For the text-containing cell, return its midpoint in [X, Y] coordinate format. 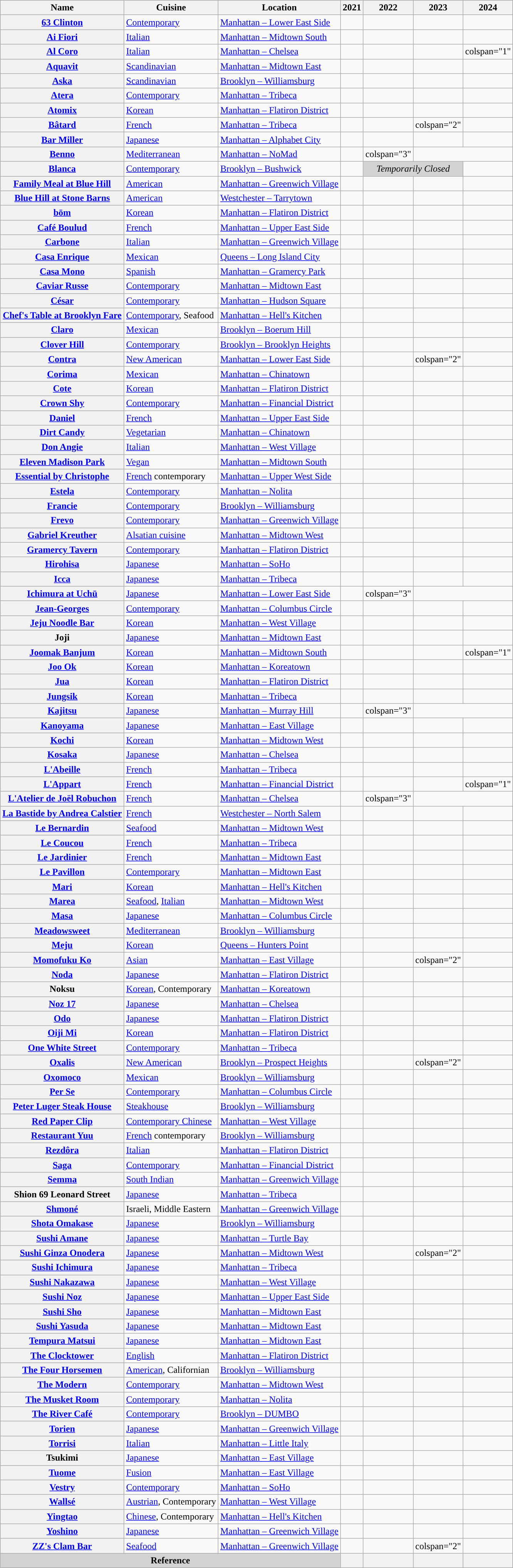
Corima [62, 374]
Le Bernardin [62, 828]
2022 [388, 8]
Sushi Sho [62, 1311]
Cote [62, 388]
Caviar Russe [62, 286]
Brooklyn – Bushwick [279, 169]
L'Atelier de Joël Robuchon [62, 799]
Shmoné [62, 1209]
The River Café [62, 1414]
Sushi Yasuda [62, 1326]
Manhattan – Alphabet City [279, 139]
Carbone [62, 242]
Dirt Candy [62, 433]
Sushi Amane [62, 1238]
César [62, 301]
Claro [62, 330]
Cuisine [171, 8]
Oxomoco [62, 1077]
Manhattan – NoMad [279, 154]
2023 [438, 8]
Casa Enrique [62, 257]
Frevo [62, 520]
Vestry [62, 1487]
Manhattan – Murray Hill [279, 711]
Icca [62, 579]
Le Pavillon [62, 872]
Vegetarian [171, 433]
Kanoyama [62, 725]
Brooklyn – Brooklyn Heights [279, 344]
Asian [171, 960]
Joji [62, 637]
Yingtao [62, 1516]
Red Paper Clip [62, 1121]
Mari [62, 886]
Chef's Table at Brooklyn Fare [62, 315]
Manhattan – Gramercy Park [279, 271]
Torrisi [62, 1443]
Eleven Madison Park [62, 462]
Bâtard [62, 125]
Jungsik [62, 696]
Jeju Noodle Bar [62, 623]
Fusion [171, 1473]
Gramercy Tavern [62, 550]
Temporarily Closed [413, 169]
Tsukimi [62, 1458]
The Modern [62, 1385]
Meju [62, 945]
Alsatian cuisine [171, 535]
Manhattan – Turtle Bay [279, 1238]
The Four Horsemen [62, 1370]
Manhattan – Little Italy [279, 1443]
Oiji Mi [62, 1033]
bōm [62, 213]
Restaurant Yuu [62, 1136]
The Musket Room [62, 1399]
Jua [62, 682]
Manhattan – Upper West Side [279, 476]
Joo Ok [62, 667]
Masa [62, 916]
Blue Hill at Stone Barns [62, 198]
Sushi Ginza Onodera [62, 1253]
Israeli, Middle Eastern [171, 1209]
2021 [352, 8]
Jean-Georges [62, 608]
Atomix [62, 110]
Manhattan – Hudson Square [279, 301]
Family Meal at Blue Hill [62, 184]
Don Angie [62, 447]
Sushi Noz [62, 1297]
Noksu [62, 989]
Café Boulud [62, 227]
Queens – Long Island City [279, 257]
Oxalis [62, 1062]
Benno [62, 154]
Joomak Banjum [62, 652]
Rezdôra [62, 1150]
Westchester – North Salem [279, 813]
Shion 69 Leonard Street [62, 1194]
L'Abeille [62, 769]
2024 [488, 8]
Chinese, Contemporary [171, 1516]
Shota Omakase [62, 1224]
Location [279, 8]
Steakhouse [171, 1106]
Queens – Hunters Point [279, 945]
Peter Luger Steak House [62, 1106]
Aquavit [62, 66]
Casa Mono [62, 271]
Kajitsu [62, 711]
La Bastide by Andrea Calstier [62, 813]
American, Californian [171, 1370]
Daniel [62, 418]
Sushi Ichimura [62, 1267]
Spanish [171, 271]
Korean, Contemporary [171, 989]
Yoshino [62, 1531]
Brooklyn – Boerum Hill [279, 330]
Sushi Nakazawa [62, 1282]
Noz 17 [62, 1004]
Momofuku Ko [62, 960]
Contra [62, 359]
Le Jardinier [62, 857]
Kosaka [62, 755]
Gabriel Kreuther [62, 535]
Westchester – Tarrytown [279, 198]
Austrian, Contemporary [171, 1502]
Hirohisa [62, 564]
English [171, 1355]
Brooklyn – DUMBO [279, 1414]
Brooklyn – Prospect Heights [279, 1062]
Torien [62, 1429]
Wallsé [62, 1502]
Kochi [62, 740]
Ichimura at Uchū [62, 593]
One White Street [62, 1048]
L'Appart [62, 784]
Meadowsweet [62, 931]
Tempura Matsui [62, 1341]
Noda [62, 975]
Marea [62, 901]
Francie [62, 506]
Reference [170, 1560]
Semma [62, 1180]
South Indian [171, 1180]
The Clocktower [62, 1355]
63 Clinton [62, 22]
Le Coucou [62, 843]
Vegan [171, 462]
Tuome [62, 1473]
Odo [62, 1018]
Essential by Christophe [62, 476]
Crown Shy [62, 403]
Bar Miller [62, 139]
Clover Hill [62, 344]
Saga [62, 1165]
Contemporary Chinese [171, 1121]
Atera [62, 95]
Ai Fiori [62, 37]
Name [62, 8]
Per Se [62, 1092]
Seafood, Italian [171, 901]
Contemporary, Seafood [171, 315]
Aska [62, 81]
Estela [62, 491]
ZZ's Clam Bar [62, 1546]
Blanca [62, 169]
Al Coro [62, 52]
